Detect which cell encompasses the target text, then output its (x, y) center coordinate. 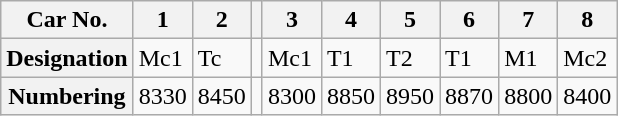
Designation (67, 58)
8850 (350, 96)
1 (162, 20)
5 (410, 20)
8950 (410, 96)
8400 (588, 96)
Car No. (67, 20)
M1 (528, 58)
2 (222, 20)
8450 (222, 96)
8300 (292, 96)
Numbering (67, 96)
8 (588, 20)
Mc2 (588, 58)
8870 (470, 96)
6 (470, 20)
Tc (222, 58)
8330 (162, 96)
4 (350, 20)
T2 (410, 58)
8800 (528, 96)
7 (528, 20)
3 (292, 20)
